Output the (x, y) coordinate of the center of the cell containing the given text.  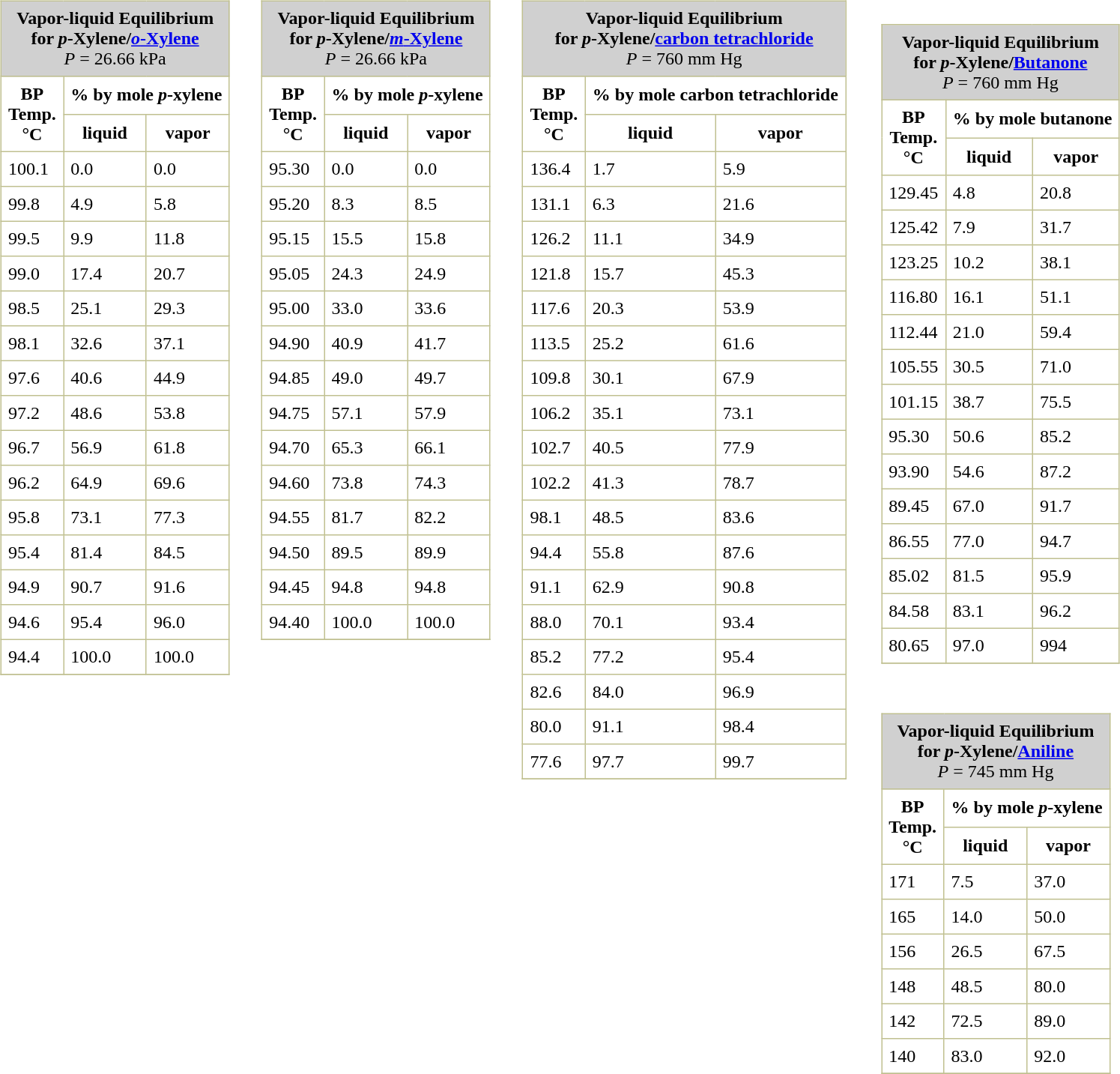
94.90 (294, 343)
5.9 (781, 169)
56.9 (105, 447)
4.9 (105, 204)
89.5 (366, 552)
Vapor-liquid Equilibriumfor p-Xylene/carbon tetrachlorideP = 760 mm Hg (685, 38)
67.9 (781, 378)
95.15 (294, 238)
94.6 (31, 622)
26.5 (986, 951)
94.55 (294, 517)
94.60 (294, 483)
123.25 (914, 262)
53.8 (187, 413)
Vapor-liquid Equilibriumfor p-Xylene/m-XyleneP = 26.66 kPa (376, 38)
81.5 (989, 576)
86.55 (914, 541)
67.5 (1068, 951)
30.5 (989, 366)
17.4 (105, 274)
31.7 (1076, 227)
64.9 (105, 483)
85.02 (914, 576)
77.6 (554, 761)
15.7 (650, 274)
50.6 (989, 436)
87.2 (1076, 471)
77.9 (781, 447)
9.9 (105, 238)
11.8 (187, 238)
100.1 (31, 169)
7.9 (989, 227)
93.90 (914, 471)
75.5 (1076, 402)
171 (912, 881)
84.5 (187, 552)
50.0 (1068, 917)
15.5 (366, 238)
% by mole butanone (1032, 118)
87.6 (781, 552)
82.2 (449, 517)
92.0 (1068, 1056)
97.6 (31, 378)
41.7 (449, 343)
72.5 (986, 1021)
99.8 (31, 204)
1.7 (650, 169)
97.0 (989, 645)
37.1 (187, 343)
129.45 (914, 193)
20.8 (1076, 193)
70.1 (650, 622)
95.00 (294, 308)
15.8 (449, 238)
Vapor-liquid Equilibriumfor p-Xylene/ButanoneP = 760 mm Hg (1001, 62)
65.3 (366, 447)
% by mole carbon tetrachloride (715, 95)
95.8 (31, 517)
71.0 (1076, 366)
81.4 (105, 552)
131.1 (554, 204)
94.40 (294, 622)
24.9 (449, 274)
25.1 (105, 308)
61.8 (187, 447)
84.58 (914, 611)
40.5 (650, 447)
67.0 (989, 506)
Vapor-liquid Equilibriumfor p-Xylene/o-XyleneP = 26.66 kPa (115, 38)
21.6 (781, 204)
109.8 (554, 378)
89.45 (914, 506)
156 (912, 951)
8.3 (366, 204)
116.80 (914, 297)
25.2 (650, 343)
90.8 (781, 587)
106.2 (554, 413)
49.0 (366, 378)
101.15 (914, 402)
96.7 (31, 447)
5.8 (187, 204)
16.1 (989, 297)
51.1 (1076, 297)
30.1 (650, 378)
35.1 (650, 413)
61.6 (781, 343)
140 (912, 1056)
21.0 (989, 332)
83.0 (986, 1056)
14.0 (986, 917)
48.6 (105, 413)
95.20 (294, 204)
90.7 (105, 587)
142 (912, 1021)
94.85 (294, 378)
94.70 (294, 447)
62.9 (650, 587)
96.0 (187, 622)
83.1 (989, 611)
33.6 (449, 308)
55.8 (650, 552)
126.2 (554, 238)
88.0 (554, 622)
97.2 (31, 413)
117.6 (554, 308)
99.7 (781, 761)
38.1 (1076, 262)
78.7 (781, 483)
11.1 (650, 238)
54.6 (989, 471)
8.5 (449, 204)
99.0 (31, 274)
20.7 (187, 274)
91.7 (1076, 506)
69.6 (187, 483)
73.8 (366, 483)
113.5 (554, 343)
112.44 (914, 332)
34.9 (781, 238)
99.5 (31, 238)
57.9 (449, 413)
40.9 (366, 343)
83.6 (781, 517)
10.2 (989, 262)
98.4 (781, 726)
102.7 (554, 447)
97.7 (650, 761)
45.3 (781, 274)
7.5 (986, 881)
96.9 (781, 692)
Vapor-liquid Equilibriumfor p-Xylene/AnilineP = 745 mm Hg (996, 751)
91.6 (187, 587)
994 (1076, 645)
93.4 (781, 622)
94.7 (1076, 541)
32.6 (105, 343)
6.3 (650, 204)
37.0 (1068, 881)
29.3 (187, 308)
77.3 (187, 517)
94.75 (294, 413)
148 (912, 986)
41.3 (650, 483)
20.3 (650, 308)
44.9 (187, 378)
89.0 (1068, 1021)
33.0 (366, 308)
40.6 (105, 378)
84.0 (650, 692)
95.9 (1076, 576)
94.50 (294, 552)
82.6 (554, 692)
53.9 (781, 308)
136.4 (554, 169)
95.05 (294, 274)
80.65 (914, 645)
81.7 (366, 517)
4.8 (989, 193)
57.1 (366, 413)
105.55 (914, 366)
94.45 (294, 587)
49.7 (449, 378)
24.3 (366, 274)
38.7 (989, 402)
94.9 (31, 587)
77.2 (650, 657)
125.42 (914, 227)
165 (912, 917)
74.3 (449, 483)
98.5 (31, 308)
121.8 (554, 274)
89.9 (449, 552)
66.1 (449, 447)
102.2 (554, 483)
77.0 (989, 541)
59.4 (1076, 332)
